From the cell containing the given text, extract its center point as (X, Y) coordinate. 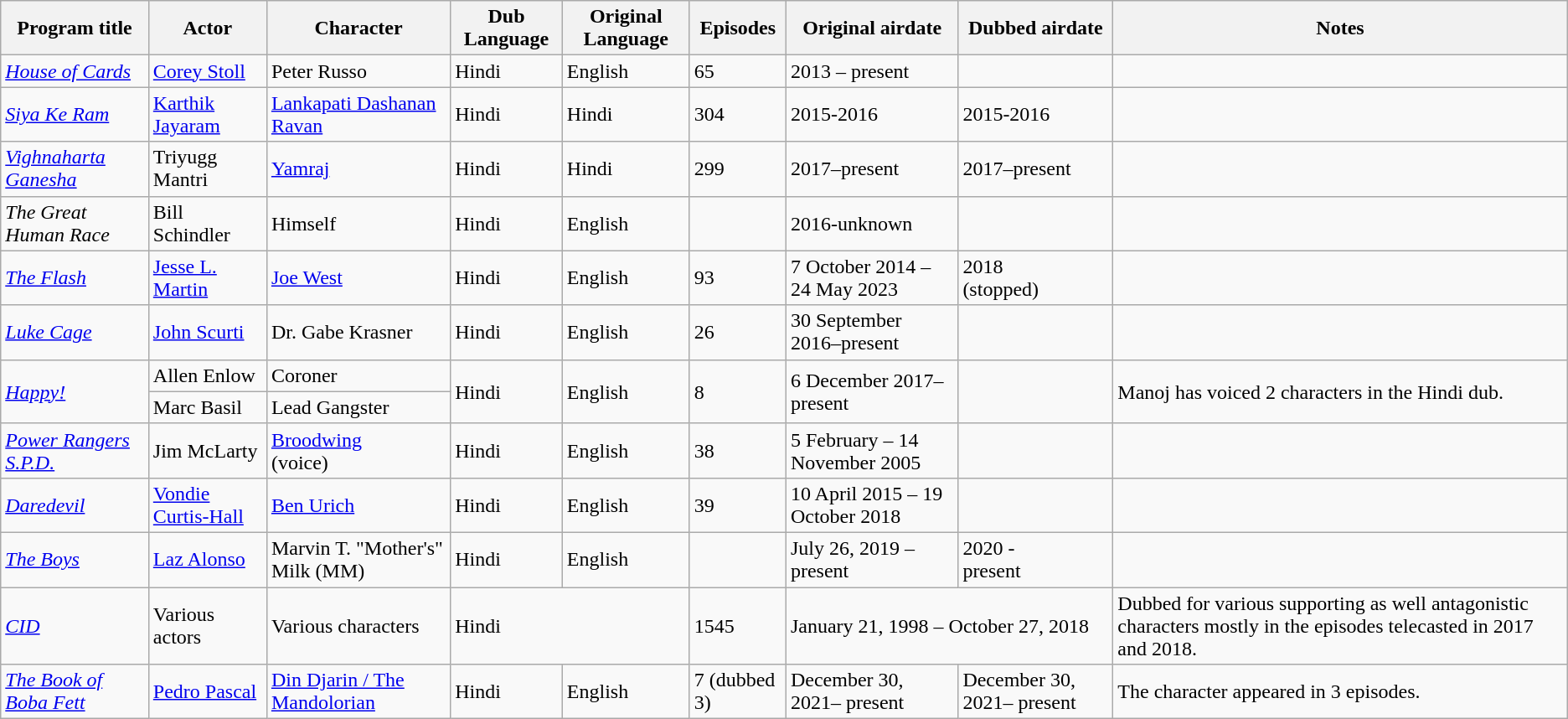
8 (737, 391)
Luke Cage (75, 332)
Notes (1340, 28)
Laz Alonso (208, 560)
7 October 2014 – 24 May 2023 (871, 278)
The character appeared in 3 episodes. (1340, 692)
The Boys (75, 560)
January 21, 1998 – October 27, 2018 (949, 625)
Original airdate (871, 28)
5 February – 14 November 2005 (871, 451)
Marc Basil (208, 407)
2020 - present (1035, 560)
CID (75, 625)
Dubbed airdate (1035, 28)
Power Rangers S.P.D. (75, 451)
Daredevil (75, 504)
Bill Schindler (208, 223)
Karthik Jayaram (208, 114)
Program title (75, 28)
Coroner (358, 375)
299 (737, 169)
Himself (358, 223)
Jesse L. Martin (208, 278)
7 (dubbed 3) (737, 692)
Episodes (737, 28)
Corey Stoll (208, 71)
Allen Enlow (208, 375)
Original Language (626, 28)
Marvin T. "Mother's" Milk (MM) (358, 560)
1545 (737, 625)
The Book of Boba Fett (75, 692)
Vondie Curtis-Hall (208, 504)
Pedro Pascal (208, 692)
Peter Russo (358, 71)
The Flash (75, 278)
The Great Human Race (75, 223)
Broodwing(voice) (358, 451)
93 (737, 278)
Jim McLarty (208, 451)
Happy! (75, 391)
39 (737, 504)
Dub Language (507, 28)
Dr. Gabe Krasner (358, 332)
Actor (208, 28)
304 (737, 114)
2013 – present (871, 71)
House of Cards (75, 71)
65 (737, 71)
Joe West (358, 278)
Lead Gangster (358, 407)
Manoj has voiced 2 characters in the Hindi dub. (1340, 391)
2018(stopped) (1035, 278)
Various actors (208, 625)
Yamraj (358, 169)
2016-unknown (871, 223)
Various characters (358, 625)
John Scurti (208, 332)
Triyugg Mantri (208, 169)
10 April 2015 – 19 October 2018 (871, 504)
Din Djarin / The Mandolorian (358, 692)
July 26, 2019 – present (871, 560)
Lankapati Dashanan Ravan (358, 114)
30 September 2016–present (871, 332)
26 (737, 332)
Vighnaharta Ganesha (75, 169)
Siya Ke Ram (75, 114)
Ben Urich (358, 504)
Character (358, 28)
Dubbed for various supporting as well antagonistic characters mostly in the episodes telecasted in 2017 and 2018. (1340, 625)
6 December 2017–present (871, 391)
38 (737, 451)
